Extract the [x, y] coordinate from the center of the cell holding the provided text.  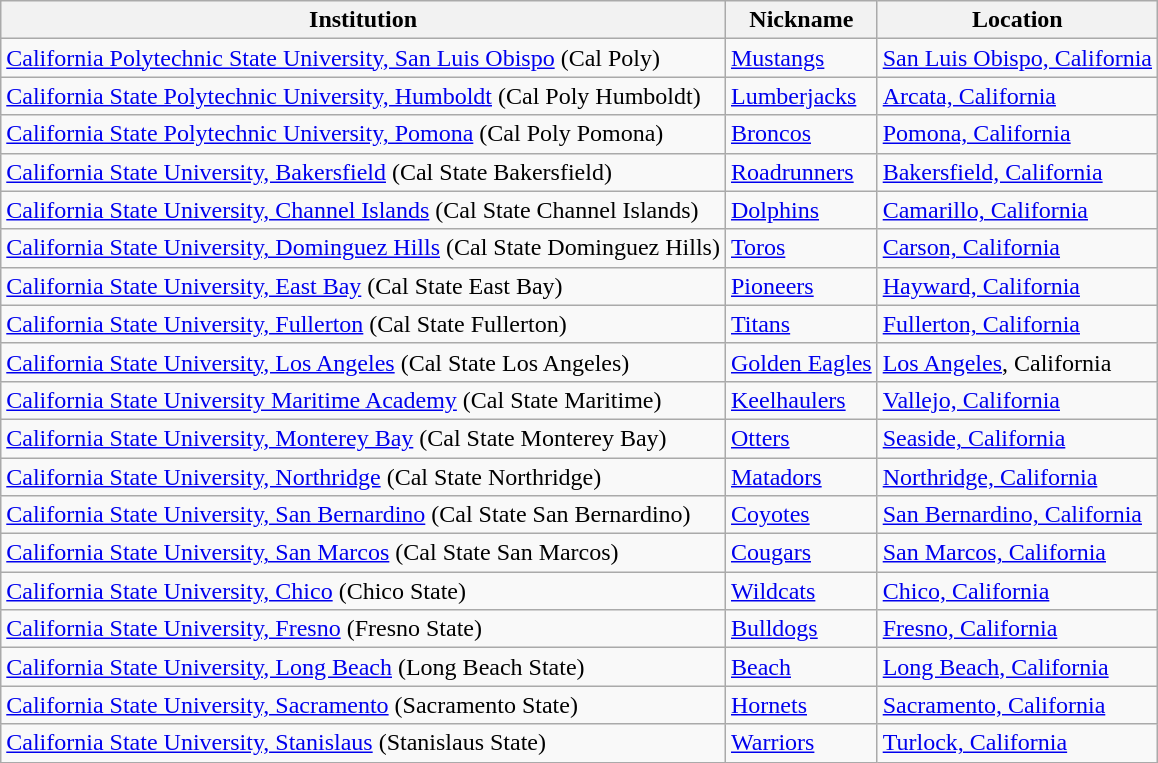
California State University, Bakersfield (Cal State Bakersfield) [364, 172]
California State Polytechnic University, Pomona (Cal Poly Pomona) [364, 134]
Dolphins [801, 210]
San Marcos, California [1017, 553]
Warriors [801, 743]
Beach [801, 667]
California State University, Stanislaus (Stanislaus State) [364, 743]
Hayward, California [1017, 286]
Arcata, California [1017, 96]
Sacramento, California [1017, 705]
Northridge, California [1017, 477]
Pomona, California [1017, 134]
Titans [801, 324]
Pioneers [801, 286]
Institution [364, 20]
Vallejo, California [1017, 400]
California State University, Los Angeles (Cal State Los Angeles) [364, 362]
San Bernardino, California [1017, 515]
Keelhaulers [801, 400]
California State University, San Bernardino (Cal State San Bernardino) [364, 515]
Roadrunners [801, 172]
California State University, East Bay (Cal State East Bay) [364, 286]
Hornets [801, 705]
California State University, Northridge (Cal State Northridge) [364, 477]
Fresno, California [1017, 629]
Broncos [801, 134]
Chico, California [1017, 591]
California State University, Dominguez Hills (Cal State Dominguez Hills) [364, 248]
Camarillo, California [1017, 210]
Seaside, California [1017, 438]
California State University, Channel Islands (Cal State Channel Islands) [364, 210]
California State University, San Marcos (Cal State San Marcos) [364, 553]
Wildcats [801, 591]
Long Beach, California [1017, 667]
Location [1017, 20]
San Luis Obispo, California [1017, 58]
Bulldogs [801, 629]
Otters [801, 438]
California State Polytechnic University, Humboldt (Cal Poly Humboldt) [364, 96]
Toros [801, 248]
California Polytechnic State University, San Luis Obispo (Cal Poly) [364, 58]
California State University, Sacramento (Sacramento State) [364, 705]
Fullerton, California [1017, 324]
Matadors [801, 477]
Turlock, California [1017, 743]
Lumberjacks [801, 96]
Los Angeles, California [1017, 362]
Cougars [801, 553]
California State University, Monterey Bay (Cal State Monterey Bay) [364, 438]
California State University Maritime Academy (Cal State Maritime) [364, 400]
Carson, California [1017, 248]
Nickname [801, 20]
Golden Eagles [801, 362]
Coyotes [801, 515]
Mustangs [801, 58]
California State University, Fullerton (Cal State Fullerton) [364, 324]
California State University, Chico (Chico State) [364, 591]
California State University, Long Beach (Long Beach State) [364, 667]
Bakersfield, California [1017, 172]
California State University, Fresno (Fresno State) [364, 629]
